For the text-containing cell, return its midpoint in [X, Y] coordinate format. 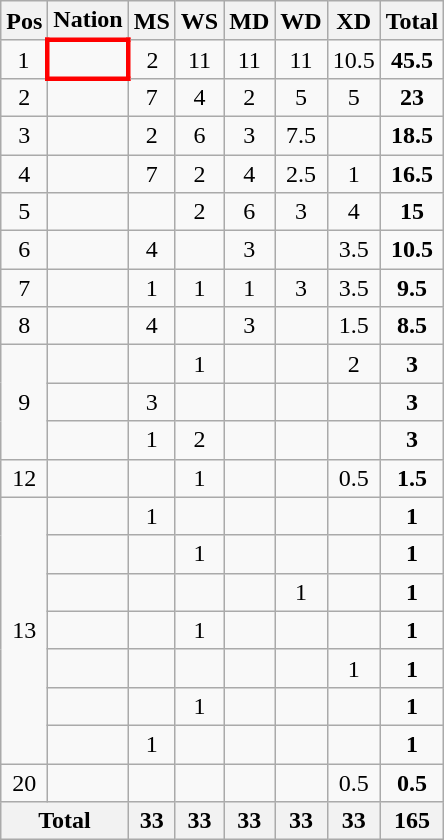
9.5 [412, 288]
165 [412, 821]
Pos [24, 21]
16.5 [412, 173]
18.5 [412, 135]
45.5 [412, 59]
XD [354, 21]
23 [412, 97]
8 [24, 326]
Nation [88, 21]
WD [301, 21]
WS [199, 21]
2.5 [301, 173]
MD [250, 21]
15 [412, 212]
MS [152, 21]
9 [24, 402]
12 [24, 478]
8.5 [412, 326]
20 [24, 783]
7.5 [301, 135]
13 [24, 630]
